Return (X, Y) of the center of cell containing provided text 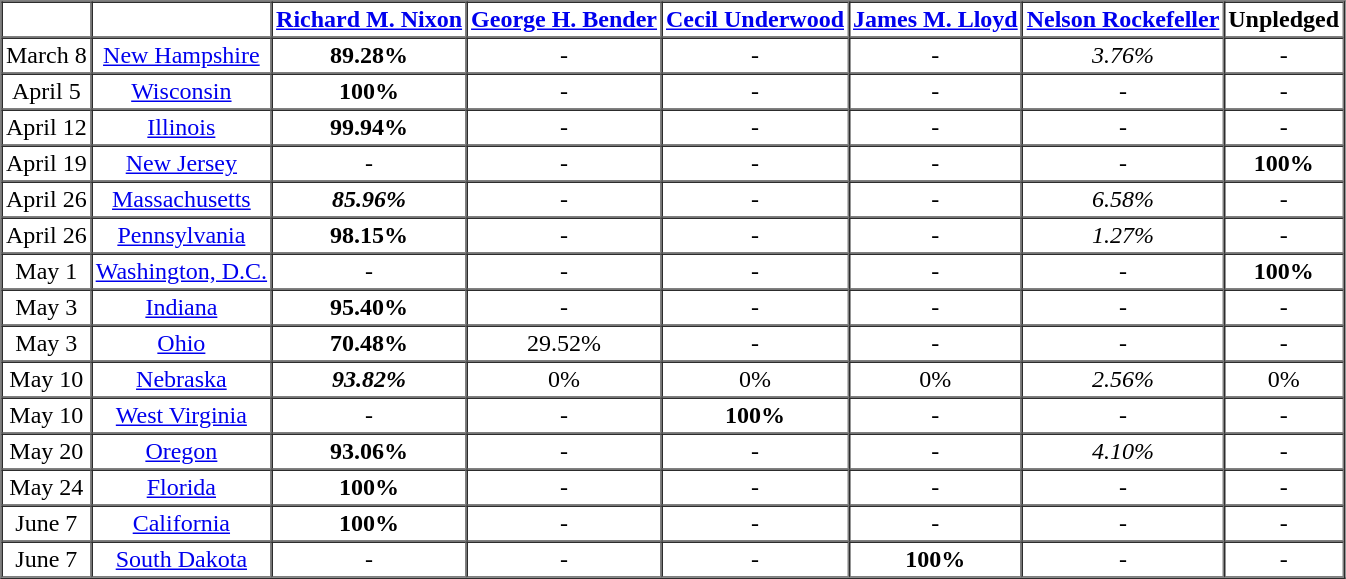
Florida (181, 488)
93.06% (370, 452)
93.82% (370, 380)
Oregon (181, 452)
70.48% (370, 344)
April 19 (47, 164)
West Virginia (181, 416)
George H. Bender (564, 20)
Wisconsin (181, 92)
May 1 (47, 272)
85.96% (370, 200)
May 20 (47, 452)
89.28% (370, 56)
Indiana (181, 308)
May 24 (47, 488)
Nelson Rockefeller (1123, 20)
New Hampshire (181, 56)
6.58% (1123, 200)
April 5 (47, 92)
New Jersey (181, 164)
Cecil Underwood (756, 20)
3.76% (1123, 56)
99.94% (370, 128)
29.52% (564, 344)
2.56% (1123, 380)
95.40% (370, 308)
March 8 (47, 56)
4.10% (1123, 452)
Nebraska (181, 380)
Illinois (181, 128)
Richard M. Nixon (370, 20)
Washington, D.C. (181, 272)
Massachusetts (181, 200)
South Dakota (181, 560)
April 12 (47, 128)
Unpledged (1284, 20)
California (181, 524)
Pennsylvania (181, 236)
James M. Lloyd (936, 20)
98.15% (370, 236)
1.27% (1123, 236)
Ohio (181, 344)
